Locate the cell with the specified text and output its (x, y) center coordinate. 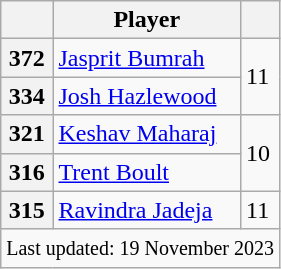
Ravindra Jadeja (147, 210)
10 (260, 153)
Player (147, 20)
334 (27, 96)
321 (27, 134)
315 (27, 210)
Keshav Maharaj (147, 134)
Jasprit Bumrah (147, 58)
Trent Boult (147, 172)
316 (27, 172)
372 (27, 58)
Josh Hazlewood (147, 96)
Last updated: 19 November 2023 (140, 248)
